Search for the cell housing the specified text and yield its [X, Y] center coordinate. 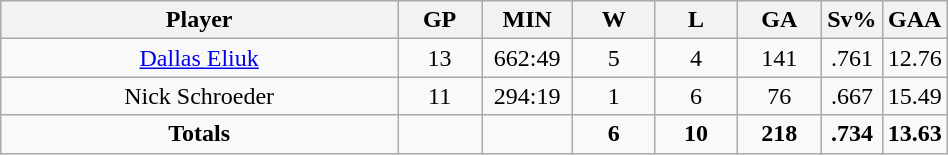
12.76 [914, 58]
11 [440, 96]
GP [440, 20]
141 [780, 58]
1 [614, 96]
4 [696, 58]
.761 [852, 58]
GAA [914, 20]
Dallas Eliuk [200, 58]
MIN [528, 20]
GA [780, 20]
15.49 [914, 96]
Totals [200, 134]
Player [200, 20]
662:49 [528, 58]
.667 [852, 96]
Sv% [852, 20]
218 [780, 134]
Nick Schroeder [200, 96]
294:19 [528, 96]
.734 [852, 134]
W [614, 20]
L [696, 20]
5 [614, 58]
13.63 [914, 134]
13 [440, 58]
76 [780, 96]
10 [696, 134]
